Capture the cell that displays the provided text and extract its [X, Y] central coordinate. 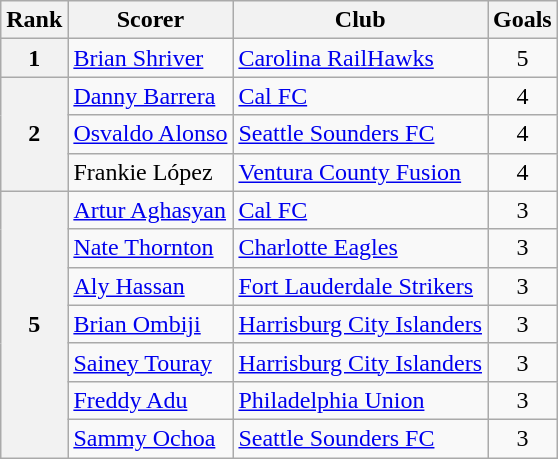
Brian Shriver [150, 58]
Brian Ombiji [150, 324]
Carolina RailHawks [360, 58]
Aly Hassan [150, 286]
Nate Thornton [150, 248]
1 [34, 58]
Frankie López [150, 172]
Sainey Touray [150, 362]
2 [34, 134]
Scorer [150, 20]
Sammy Ochoa [150, 438]
Ventura County Fusion [360, 172]
Danny Barrera [150, 96]
Fort Lauderdale Strikers [360, 286]
Goals [523, 20]
Freddy Adu [150, 400]
Artur Aghasyan [150, 210]
Philadelphia Union [360, 400]
Charlotte Eagles [360, 248]
Rank [34, 20]
Osvaldo Alonso [150, 134]
Club [360, 20]
